Locate the cell with the specified text and output its (X, Y) center coordinate. 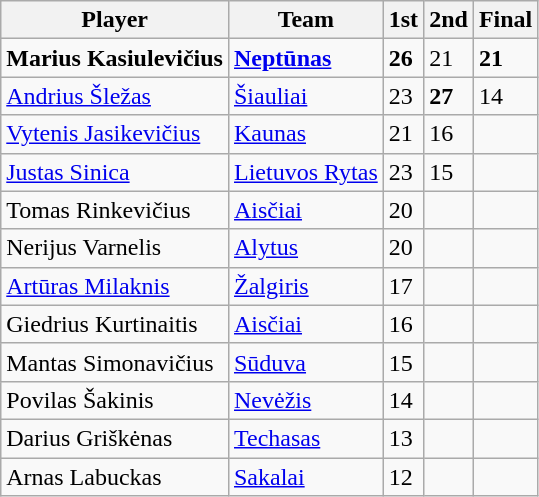
Povilas Šakinis (115, 400)
Sūduva (306, 362)
27 (449, 96)
Marius Kasiulevičius (115, 58)
Final (505, 20)
Arnas Labuckas (115, 477)
Mantas Simonavičius (115, 362)
Neptūnas (306, 58)
Alytus (306, 248)
Nevėžis (306, 400)
26 (403, 58)
Šiauliai (306, 96)
2nd (449, 20)
Darius Griškėnas (115, 438)
Vytenis Jasikevičius (115, 134)
Justas Sinica (115, 172)
Sakalai (306, 477)
Techasas (306, 438)
1st (403, 20)
Giedrius Kurtinaitis (115, 324)
Lietuvos Rytas (306, 172)
12 (403, 477)
17 (403, 286)
13 (403, 438)
Andrius Šležas (115, 96)
Žalgiris (306, 286)
Nerijus Varnelis (115, 248)
Kaunas (306, 134)
Team (306, 20)
Player (115, 20)
Tomas Rinkevičius (115, 210)
Artūras Milaknis (115, 286)
